Search for the cell housing the specified text and yield its [x, y] center coordinate. 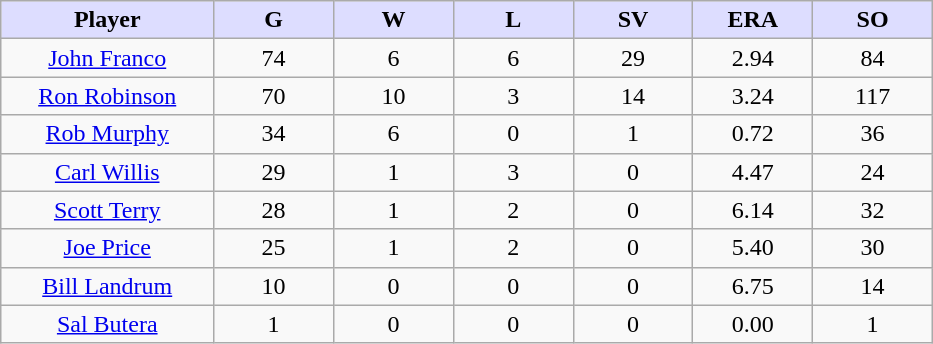
5.40 [753, 248]
ERA [753, 20]
25 [274, 248]
0.72 [753, 134]
4.47 [753, 172]
117 [873, 96]
SO [873, 20]
0.00 [753, 324]
2.94 [753, 58]
74 [274, 58]
Carl Willis [108, 172]
Scott Terry [108, 210]
32 [873, 210]
Rob Murphy [108, 134]
36 [873, 134]
W [393, 20]
Joe Price [108, 248]
6.14 [753, 210]
John Franco [108, 58]
6.75 [753, 286]
3.24 [753, 96]
G [274, 20]
84 [873, 58]
24 [873, 172]
L [513, 20]
70 [274, 96]
SV [633, 20]
Sal Butera [108, 324]
Bill Landrum [108, 286]
34 [274, 134]
Player [108, 20]
Ron Robinson [108, 96]
28 [274, 210]
30 [873, 248]
